Detect which cell encompasses the target text, then output its [x, y] center coordinate. 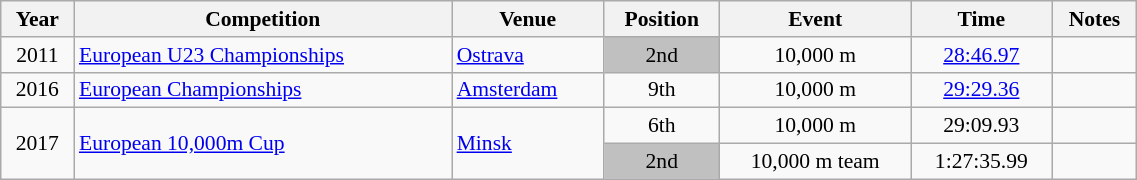
European 10,000m Cup [263, 144]
Minsk [528, 144]
Venue [528, 19]
European Championships [263, 90]
2016 [38, 90]
1:27:35.99 [982, 162]
28:46.97 [982, 55]
Ostrava [528, 55]
Competition [263, 19]
29:29.36 [982, 90]
Time [982, 19]
Notes [1094, 19]
10,000 m team [816, 162]
6th [662, 126]
2011 [38, 55]
Amsterdam [528, 90]
9th [662, 90]
2017 [38, 144]
29:09.93 [982, 126]
Event [816, 19]
Year [38, 19]
European U23 Championships [263, 55]
Position [662, 19]
